Determine the [x, y] coordinate at the center of the cell enclosing the given text.  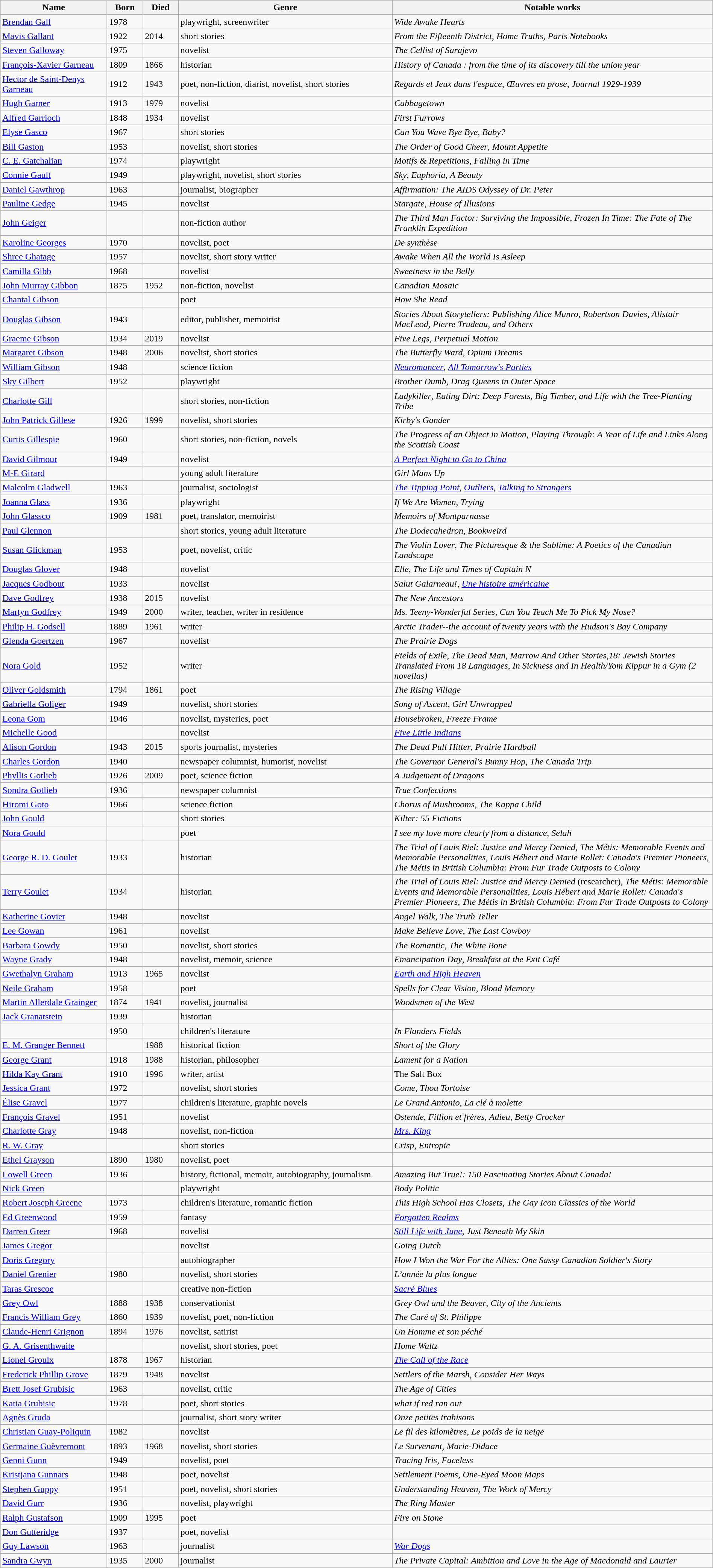
1970 [125, 243]
poet, non-fiction, diarist, novelist, short stories [285, 84]
Sky, Euphoria, A Beauty [553, 175]
Chorus of Mushrooms, The Kappa Child [553, 804]
Lee Gowan [54, 931]
Sandra Gwyn [54, 1560]
Connie Gault [54, 175]
Wide Awake Hearts [553, 22]
Still Life with June, Just Beneath My Skin [553, 1231]
The Dodecahedron, Bookweird [553, 531]
George R. D. Goulet [54, 857]
1941 [161, 1002]
historical fiction [285, 1045]
Canadian Mosaic [553, 285]
Understanding Heaven, The Work of Mercy [553, 1489]
1809 [125, 65]
Terry Goulet [54, 892]
Sacré Blues [553, 1289]
John Geiger [54, 223]
Martin Allerdale Grainger [54, 1002]
War Dogs [553, 1546]
Home Waltz [553, 1346]
David Gurr [54, 1503]
Élise Gravel [54, 1102]
R. W. Gray [54, 1145]
writer, teacher, writer in residence [285, 612]
Brendan Gall [54, 22]
Lament for a Nation [553, 1060]
Cabbagetown [553, 103]
Graeme Gibson [54, 338]
How She Read [553, 300]
Motifs & Repetitions, Falling in Time [553, 161]
Stories About Storytellers: Publishing Alice Munro, Robertson Davies, Alistair MacLeod, Pierre Trudeau, and Others [553, 319]
William Gibson [54, 367]
Ed Greenwood [54, 1217]
Ethel Grayson [54, 1160]
Gabriella Goliger [54, 704]
Five Little Indians [553, 733]
poet, short stories [285, 1403]
novelist, critic [285, 1389]
writer, artist [285, 1074]
Leona Gom [54, 719]
children's literature [285, 1031]
Elyse Gasco [54, 132]
Died [161, 8]
1848 [125, 118]
Christian Guay-Poliquin [54, 1432]
Nora Gold [54, 665]
autobiographer [285, 1260]
Germaine Guèvremont [54, 1446]
Forgotten Realms [553, 1217]
novelist, short story writer [285, 257]
newspaper columnist [285, 790]
1875 [125, 285]
De synthèse [553, 243]
playwright, screenwriter [285, 22]
Paul Glennon [54, 531]
Susan Glickman [54, 550]
journalist, short story writer [285, 1417]
Pauline Gedge [54, 204]
Salut Galarneau!, Une histoire américaine [553, 584]
1912 [125, 84]
John Murray Gibbon [54, 285]
Elle, The Life and Times of Captain N [553, 569]
2014 [161, 36]
novelist, journalist [285, 1002]
short stories, non-fiction, novels [285, 439]
Un Homme et son péché [553, 1331]
1966 [125, 804]
John Patrick Gillese [54, 420]
editor, publisher, memoirist [285, 319]
children's literature, romantic fiction [285, 1203]
The Ring Master [553, 1503]
poet, novelist, critic [285, 550]
Francis William Grey [54, 1317]
The Salt Box [553, 1074]
1996 [161, 1074]
The Third Man Factor: Surviving the Impossible, Frozen In Time: The Fate of The Franklin Expedition [553, 223]
Born [125, 8]
1959 [125, 1217]
James Gregor [54, 1246]
Neuromancer, All Tomorrow's Parties [553, 367]
poet, novelist, short stories [285, 1489]
Stargate, House of Illusions [553, 204]
Genni Gunn [54, 1460]
The Curé of St. Philippe [553, 1317]
The Private Capital: Ambition and Love in the Age of Macdonald and Laurier [553, 1560]
conservationist [285, 1303]
Memoirs of Montparnasse [553, 516]
Song of Ascent, Girl Unwrapped [553, 704]
G. A. Grisenthwaite [54, 1346]
Philip H. Godsell [54, 626]
Kilter: 55 Fictions [553, 819]
Daniel Grenier [54, 1274]
Housebroken, Freeze Frame [553, 719]
M-E Girard [54, 473]
Camilla Gibb [54, 271]
The Rising Village [553, 690]
Settlement Poems, One-Eyed Moon Maps [553, 1475]
Body Politic [553, 1188]
Nick Green [54, 1188]
The Violin Lover, The Picturesque & the Sublime: A Poetics of the Canadian Landscape [553, 550]
Daniel Gawthrop [54, 189]
Tracing Iris, Faceless [553, 1460]
1999 [161, 420]
Jacques Godbout [54, 584]
The Tipping Point, Outliers, Talking to Strangers [553, 488]
Karoline Georges [54, 243]
Don Gutteridge [54, 1532]
1894 [125, 1331]
This High School Has Closets, The Gay Icon Classics of the World [553, 1203]
2019 [161, 338]
Oliver Goldsmith [54, 690]
Sky Gilbert [54, 381]
Claude-Henri Grignon [54, 1331]
Kirby's Gander [553, 420]
1878 [125, 1360]
novelist, mysteries, poet [285, 719]
In Flanders Fields [553, 1031]
1860 [125, 1317]
Awake When All the World Is Asleep [553, 257]
Wayne Grady [54, 959]
Barbara Gowdy [54, 945]
novelist, short stories, poet [285, 1346]
Dave Godfrey [54, 598]
1995 [161, 1518]
If We Are Women, Trying [553, 502]
non-fiction author [285, 223]
1974 [125, 161]
Make Believe Love, The Last Cowboy [553, 931]
1874 [125, 1002]
1960 [125, 439]
short stories, young adult literature [285, 531]
Phyllis Gotlieb [54, 776]
E. M. Granger Bennett [54, 1045]
Bill Gaston [54, 146]
Chantal Gibson [54, 300]
Charlotte Gray [54, 1131]
1888 [125, 1303]
Amazing But True!: 150 Fascinating Stories About Canada! [553, 1174]
Mavis Gallant [54, 36]
children's literature, graphic novels [285, 1102]
playwright, novelist, short stories [285, 175]
Curtis Gillespie [54, 439]
Short of the Glory [553, 1045]
1976 [161, 1331]
Woodsmen of the West [553, 1002]
Hugh Garner [54, 103]
novelist, poet, non-fiction [285, 1317]
Angel Walk, The Truth Teller [553, 916]
History of Canada : from the time of its discovery till the union year [553, 65]
creative non-fiction [285, 1289]
Douglas Gibson [54, 319]
Emancipation Day, Breakfast at the Exit Café [553, 959]
Le Grand Antonio, La clé à molette [553, 1102]
Sweetness in the Belly [553, 271]
1965 [161, 974]
The Prairie Dogs [553, 641]
A Perfect Night to Go to China [553, 459]
Crisp, Entropic [553, 1145]
1958 [125, 988]
Name [54, 8]
Charles Gordon [54, 761]
Le fil des kilomètres, Le poids de la neige [553, 1432]
1910 [125, 1074]
The Butterfly Ward, Opium Dreams [553, 353]
1890 [125, 1160]
Frederick Phillip Grove [54, 1374]
Ralph Gustafson [54, 1518]
Doris Gregory [54, 1260]
Ms. Teeny-Wonderful Series, Can You Teach Me To Pick My Nose? [553, 612]
poet, science fiction [285, 776]
Charlotte Gill [54, 401]
Katia Grubisic [54, 1403]
Brett Josef Grubisic [54, 1389]
1893 [125, 1446]
history, fictional, memoir, autobiography, journalism [285, 1174]
L’année la plus longue [553, 1274]
Darren Greer [54, 1231]
1866 [161, 65]
Jessica Grant [54, 1088]
1922 [125, 36]
Le Survenant, Marie-Didace [553, 1446]
1972 [125, 1088]
Fire on Stone [553, 1518]
Hector de Saint-Denys Garneau [54, 84]
Stephen Guppy [54, 1489]
Five Legs, Perpetual Motion [553, 338]
The Cellist of Sarajevo [553, 50]
Joanna Glass [54, 502]
Katherine Govier [54, 916]
1861 [161, 690]
The Governor General's Bunny Hop, The Canada Trip [553, 761]
1918 [125, 1060]
Earth and High Heaven [553, 974]
The New Ancestors [553, 598]
Jack Granatstein [54, 1017]
2006 [161, 353]
1940 [125, 761]
Brother Dumb, Drag Queens in Outer Space [553, 381]
Grey Owl [54, 1303]
David Gilmour [54, 459]
Genre [285, 8]
Mrs. King [553, 1131]
Hilda Kay Grant [54, 1074]
1982 [125, 1432]
The Romantic, The White Bone [553, 945]
The Call of the Race [553, 1360]
Can You Wave Bye Bye, Baby? [553, 132]
non-fiction, novelist [285, 285]
poet, translator, memoirist [285, 516]
Affirmation: The AIDS Odyssey of Dr. Peter [553, 189]
Nora Gould [54, 833]
sports journalist, mysteries [285, 747]
Steven Galloway [54, 50]
The Order of Good Cheer, Mount Appetite [553, 146]
journalist, biographer [285, 189]
Onze petites trahisons [553, 1417]
novelist, memoir, science [285, 959]
newspaper columnist, humorist, novelist [285, 761]
Going Dutch [553, 1246]
A Judgement of Dragons [553, 776]
1945 [125, 204]
The Progress of an Object in Motion, Playing Through: A Year of Life and Links Along the Scottish Coast [553, 439]
Neile Graham [54, 988]
François Gravel [54, 1117]
1937 [125, 1532]
young adult literature [285, 473]
1981 [161, 516]
François-Xavier Garneau [54, 65]
1935 [125, 1560]
Grey Owl and the Beaver, City of the Ancients [553, 1303]
True Confections [553, 790]
Martyn Godfrey [54, 612]
novelist, playwright [285, 1503]
Settlers of the Marsh, Consider Her Ways [553, 1374]
1946 [125, 719]
Lowell Green [54, 1174]
fantasy [285, 1217]
Regards et Jeux dans l'espace, Œuvres en prose, Journal 1929-1939 [553, 84]
Michelle Good [54, 733]
1977 [125, 1102]
novelist, satirist [285, 1331]
Robert Joseph Greene [54, 1203]
Margaret Gibson [54, 353]
First Furrows [553, 118]
Arctic Trader--the account of twenty years with the Hudson's Bay Company [553, 626]
Glenda Goertzen [54, 641]
1794 [125, 690]
Agnès Gruda [54, 1417]
Guy Lawson [54, 1546]
Ladykiller, Eating Dirt: Deep Forests, Big Timber, and Life with the Tree-Planting Tribe [553, 401]
Lionel Groulx [54, 1360]
2009 [161, 776]
George Grant [54, 1060]
Girl Mans Up [553, 473]
1879 [125, 1374]
Alfred Garrioch [54, 118]
1889 [125, 626]
The Dead Pull Hitter, Prairie Hardball [553, 747]
Hiromi Goto [54, 804]
John Gould [54, 819]
Come, Thou Tortoise [553, 1088]
journalist, sociologist [285, 488]
The Age of Cities [553, 1389]
short stories, non-fiction [285, 401]
Ostende, Fillion et frères, Adieu, Betty Crocker [553, 1117]
Kristjana Gunnars [54, 1475]
Sondra Gotlieb [54, 790]
Spells for Clear Vision, Blood Memory [553, 988]
Taras Grescoe [54, 1289]
Malcolm Gladwell [54, 488]
From the Fifteenth District, Home Truths, Paris Notebooks [553, 36]
Notable works [553, 8]
1973 [125, 1203]
1975 [125, 50]
Shree Ghatage [54, 257]
Douglas Glover [54, 569]
C. E. Gatchalian [54, 161]
1957 [125, 257]
novelist, non-fiction [285, 1131]
Alison Gordon [54, 747]
Gwethalyn Graham [54, 974]
what if red ran out [553, 1403]
1979 [161, 103]
How I Won the War For the Allies: One Sassy Canadian Soldier's Story [553, 1260]
I see my love more clearly from a distance, Selah [553, 833]
John Glassco [54, 516]
historian, philosopher [285, 1060]
